Find where the given text appears and provide that cell's center as [x, y] coordinate. 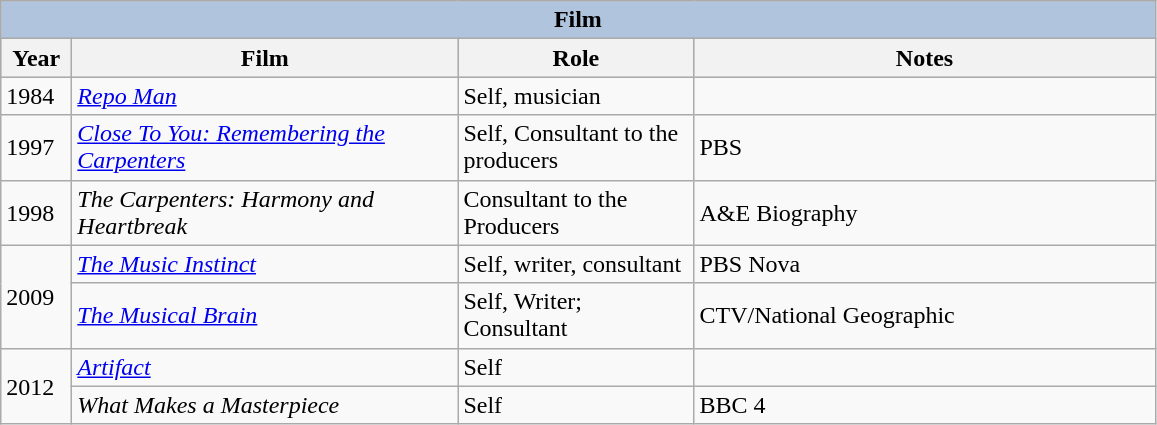
1998 [36, 212]
Self, writer, consultant [576, 264]
The Music Instinct [265, 264]
Consultant to the Producers [576, 212]
What Makes a Masterpiece [265, 405]
1984 [36, 96]
The Musical Brain [265, 316]
2009 [36, 296]
PBS [924, 148]
Role [576, 58]
Artifact [265, 367]
Self, Writer; Consultant [576, 316]
BBC 4 [924, 405]
The Carpenters: Harmony and Heartbreak [265, 212]
Notes [924, 58]
Self, Consultant to the producers [576, 148]
Close To You: Remembering the Carpenters [265, 148]
2012 [36, 386]
Self, musician [576, 96]
Repo Man [265, 96]
PBS Nova [924, 264]
1997 [36, 148]
Year [36, 58]
CTV/National Geographic [924, 316]
A&E Biography [924, 212]
